Return (x, y) of the center of cell containing provided text 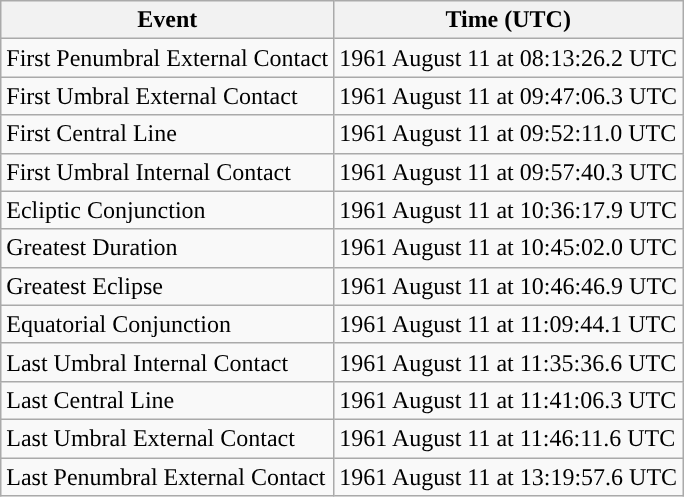
First Umbral Internal Contact (168, 172)
Last Umbral External Contact (168, 438)
1961 August 11 at 08:13:26.2 UTC (508, 58)
Greatest Eclipse (168, 286)
First Central Line (168, 134)
Last Central Line (168, 400)
1961 August 11 at 13:19:57.6 UTC (508, 477)
Last Penumbral External Contact (168, 477)
1961 August 11 at 09:57:40.3 UTC (508, 172)
Equatorial Conjunction (168, 324)
Ecliptic Conjunction (168, 210)
Greatest Duration (168, 248)
Event (168, 20)
First Umbral External Contact (168, 96)
1961 August 11 at 11:41:06.3 UTC (508, 400)
1961 August 11 at 11:09:44.1 UTC (508, 324)
Last Umbral Internal Contact (168, 362)
1961 August 11 at 11:35:36.6 UTC (508, 362)
1961 August 11 at 11:46:11.6 UTC (508, 438)
First Penumbral External Contact (168, 58)
1961 August 11 at 10:36:17.9 UTC (508, 210)
1961 August 11 at 10:45:02.0 UTC (508, 248)
1961 August 11 at 10:46:46.9 UTC (508, 286)
1961 August 11 at 09:52:11.0 UTC (508, 134)
1961 August 11 at 09:47:06.3 UTC (508, 96)
Time (UTC) (508, 20)
